Scan for the cell matching the given text and deliver its (x, y) coordinate at center. 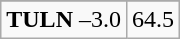
TULN –3.0 (64, 20)
64.5 (152, 20)
